Return (X, Y) of the center of cell containing provided text 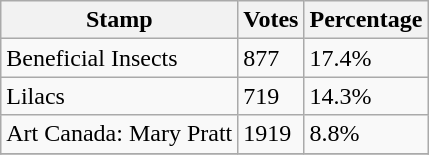
Beneficial Insects (120, 58)
Art Canada: Mary Pratt (120, 134)
Votes (271, 20)
719 (271, 96)
Lilacs (120, 96)
17.4% (366, 58)
877 (271, 58)
Stamp (120, 20)
14.3% (366, 96)
8.8% (366, 134)
1919 (271, 134)
Percentage (366, 20)
